Detect which cell encompasses the target text, then output its [X, Y] center coordinate. 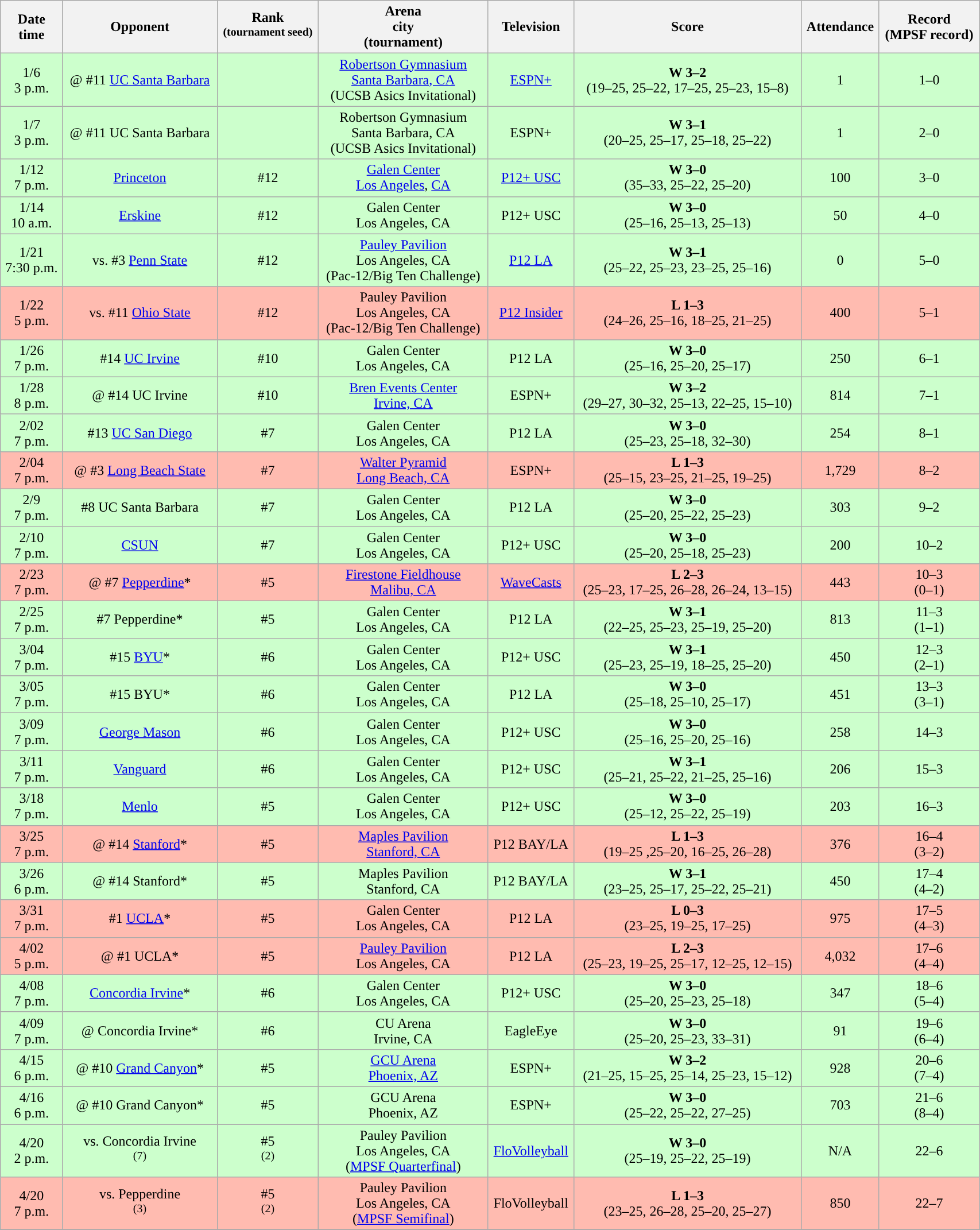
W 3–0(25–18, 25–10, 25–17) [687, 695]
15–3 [929, 769]
W 3–0(25–23, 25–18, 32–30) [687, 433]
3/187 p.m. [32, 806]
Menlo [140, 806]
4/097 p.m. [32, 1030]
1/73 p.m. [32, 133]
451 [840, 695]
3–0 [929, 178]
4,032 [840, 956]
@ #7 Pepperdine* [140, 582]
100 [840, 178]
1/127 p.m. [32, 178]
203 [840, 806]
Pauley PavilionLos Angeles, CA(MPSF Semifinal) [403, 1204]
#14 UC Irvine [140, 358]
W 3–1(23–25, 25–17, 25–22, 25–21) [687, 881]
22–6 [929, 1151]
17–6(4–4) [929, 956]
206 [840, 769]
1,729 [840, 470]
W 3–2(29–27, 30–32, 25–13, 22–25, 15–10) [687, 395]
2–0 [929, 133]
N/A [840, 1151]
2/107 p.m. [32, 544]
W 3–0(25–20, 25–18, 25–23) [687, 544]
Pauley PavilionLos Angeles, CA(MPSF Quarterfinal) [403, 1151]
400 [840, 313]
W 3–2(19–25, 25–22, 17–25, 25–23, 15–8) [687, 80]
#13 UC San Diego [140, 433]
8–1 [929, 433]
13–3(3–1) [929, 695]
1/217:30 p.m. [32, 260]
20–6(7–4) [929, 1068]
50 [840, 215]
928 [840, 1068]
443 [840, 582]
George Mason [140, 732]
Attendance [840, 27]
3/097 p.m. [32, 732]
L 2–3(25–23, 19–25, 25–17, 12–25, 12–15) [687, 956]
10–2 [929, 544]
vs. #11 Ohio State [140, 313]
#1 UCLA* [140, 919]
5–1 [929, 313]
@ #3 Long Beach State [140, 470]
2/257 p.m. [32, 620]
Erskine [140, 215]
W 3–0(25–20, 25–23, 25–18) [687, 993]
@ #1 UCLA* [140, 956]
@ Concordia Irvine* [140, 1030]
W 3–0 (25–16, 25–13, 25–13) [687, 215]
16–3 [929, 806]
W 3–0(25–20, 25–23, 33–31) [687, 1030]
1/288 p.m. [32, 395]
W 3–0 (35–33, 25–22, 25–20) [687, 178]
1/267 p.m. [32, 358]
4/207 p.m. [32, 1204]
1/63 p.m. [32, 80]
376 [840, 844]
W 3–1(25–23, 25–19, 18–25, 25–20) [687, 657]
10–3(0–1) [929, 582]
3/257 p.m. [32, 844]
703 [840, 1105]
3/117 p.m. [32, 769]
vs. Concordia Irvine (7) [140, 1151]
3/047 p.m. [32, 657]
4–0 [929, 215]
258 [840, 732]
W 3–0(25–22, 25–22, 27–25) [687, 1105]
1/225 p.m. [32, 313]
W 3–0(25–16, 25–20, 25–17) [687, 358]
WaveCasts [531, 582]
200 [840, 544]
2/027 p.m. [32, 433]
W 3–1(25–22, 25–23, 23–25, 25–16) [687, 260]
L 1–3(25–15, 23–25, 21–25, 19–25) [687, 470]
12–3(2–1) [929, 657]
L 1–3(24–26, 25–16, 18–25, 21–25) [687, 313]
4/166 p.m. [32, 1105]
4/087 p.m. [32, 993]
W 3–0(25–16, 25–20, 25–16) [687, 732]
@ #14 UC Irvine [140, 395]
CU ArenaIrvine, CA [403, 1030]
vs. #3 Penn State [140, 260]
W 3–0(25–12, 25–22, 25–19) [687, 806]
Vanguard [140, 769]
14–3 [929, 732]
Rank(tournament seed) [268, 27]
0 [840, 260]
5–0 [929, 260]
850 [840, 1204]
Pauley PavilionLos Angeles, CA [403, 956]
6–1 [929, 358]
8–2 [929, 470]
W 3–0(25–20, 25–22, 25–23) [687, 508]
4/025 p.m. [32, 956]
18–6(5–4) [929, 993]
22–7 [929, 1204]
2/237 p.m. [32, 582]
813 [840, 620]
EagleEye [531, 1030]
L 2–3(25–23, 17–25, 26–28, 26–24, 13–15) [687, 582]
814 [840, 395]
Datetime [32, 27]
#7 Pepperdine* [140, 620]
3/266 p.m. [32, 881]
CSUN [140, 544]
2/97 p.m. [32, 508]
9–2 [929, 508]
7–1 [929, 395]
17–4(4–2) [929, 881]
11–3(1–1) [929, 620]
W 3–1(22–25, 25–23, 25–19, 25–20) [687, 620]
4/202 p.m. [32, 1151]
1/1410 a.m. [32, 215]
P12 Insider [531, 313]
347 [840, 993]
303 [840, 508]
L 0–3(23–25, 19–25, 17–25) [687, 919]
W 3–1(25–21, 25–22, 21–25, 25–16) [687, 769]
L 1–3(19–25 ,25–20, 16–25, 26–28) [687, 844]
1–0 [929, 80]
Concordia Irvine* [140, 993]
vs. Pepperdine (3) [140, 1204]
3/057 p.m. [32, 695]
4/156 p.m. [32, 1068]
17–5(4–3) [929, 919]
21–6(8–4) [929, 1105]
254 [840, 433]
250 [840, 358]
W 3–2(21–25, 15–25, 25–14, 25–23, 15–12) [687, 1068]
16–4(3–2) [929, 844]
Television [531, 27]
Opponent [140, 27]
#8 UC Santa Barbara [140, 508]
975 [840, 919]
L 1–3(23–25, 26–28, 25–20, 25–27) [687, 1204]
W 3–0(25–19, 25–22, 25–19) [687, 1151]
Record(MPSF record) [929, 27]
Bren Events CenterIrvine, CA [403, 395]
Score [687, 27]
Princeton [140, 178]
W 3–1(20–25, 25–17, 25–18, 25–22) [687, 133]
3/317 p.m. [32, 919]
19–6(6–4) [929, 1030]
Firestone FieldhouseMalibu, CA [403, 582]
Arenacity(tournament) [403, 27]
91 [840, 1030]
Walter PyramidLong Beach, CA [403, 470]
2/047 p.m. [32, 470]
